For the text-containing cell, return its midpoint in (x, y) coordinate format. 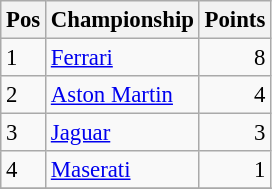
Maserati (123, 170)
Aston Martin (123, 95)
Ferrari (123, 58)
8 (234, 58)
2 (24, 95)
Pos (24, 20)
Jaguar (123, 133)
Championship (123, 20)
Points (234, 20)
